Provide the (X, Y) coordinate of the cell's center where the given text is located.  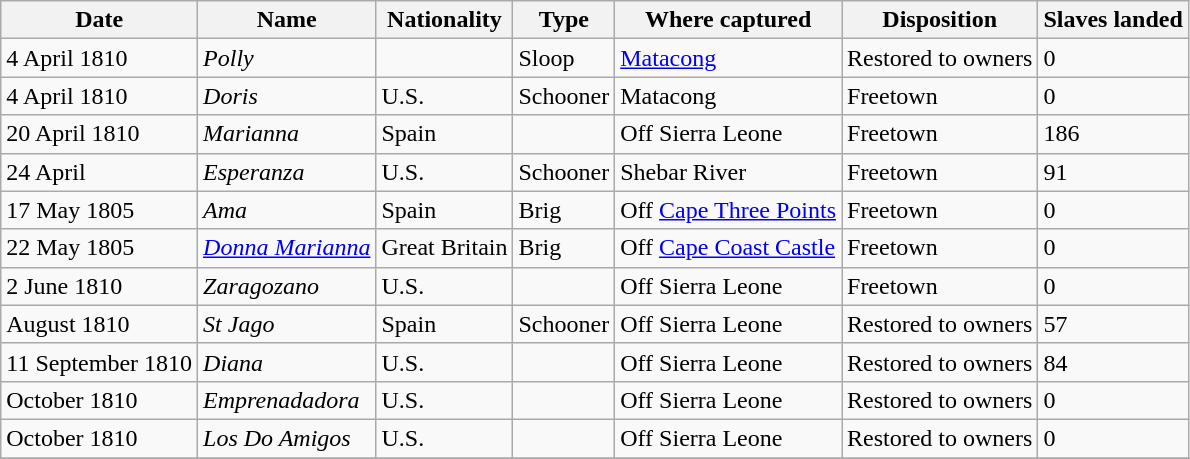
Where captured (728, 20)
Polly (287, 58)
84 (1113, 362)
2 June 1810 (100, 286)
91 (1113, 172)
Disposition (940, 20)
57 (1113, 324)
Shebar River (728, 172)
11 September 1810 (100, 362)
Esperanza (287, 172)
Emprenadadora (287, 400)
Type (564, 20)
Zaragozano (287, 286)
Marianna (287, 134)
20 April 1810 (100, 134)
Date (100, 20)
St Jago (287, 324)
Slaves landed (1113, 20)
Doris (287, 96)
Sloop (564, 58)
Diana (287, 362)
186 (1113, 134)
17 May 1805 (100, 210)
Great Britain (444, 248)
Ama (287, 210)
Donna Marianna (287, 248)
August 1810 (100, 324)
Off Cape Three Points (728, 210)
24 April (100, 172)
Nationality (444, 20)
22 May 1805 (100, 248)
Off Cape Coast Castle (728, 248)
Los Do Amigos (287, 438)
Name (287, 20)
